Determine the (X, Y) coordinate at the center of the cell enclosing the given text.  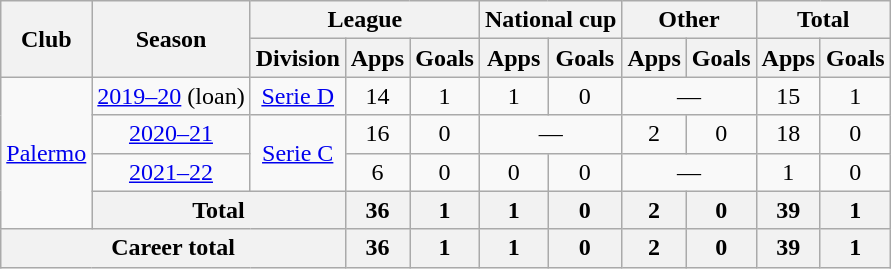
Palermo (46, 153)
2020–21 (171, 134)
2021–22 (171, 172)
Career total (174, 248)
Division (298, 58)
National cup (550, 20)
League (364, 20)
2019–20 (loan) (171, 96)
Serie C (298, 153)
14 (377, 96)
Club (46, 39)
18 (788, 134)
15 (788, 96)
Season (171, 39)
Other (689, 20)
Serie D (298, 96)
16 (377, 134)
6 (377, 172)
